Pinpoint the cell where the given text exists, returning its [x, y] midpoint coordinate. 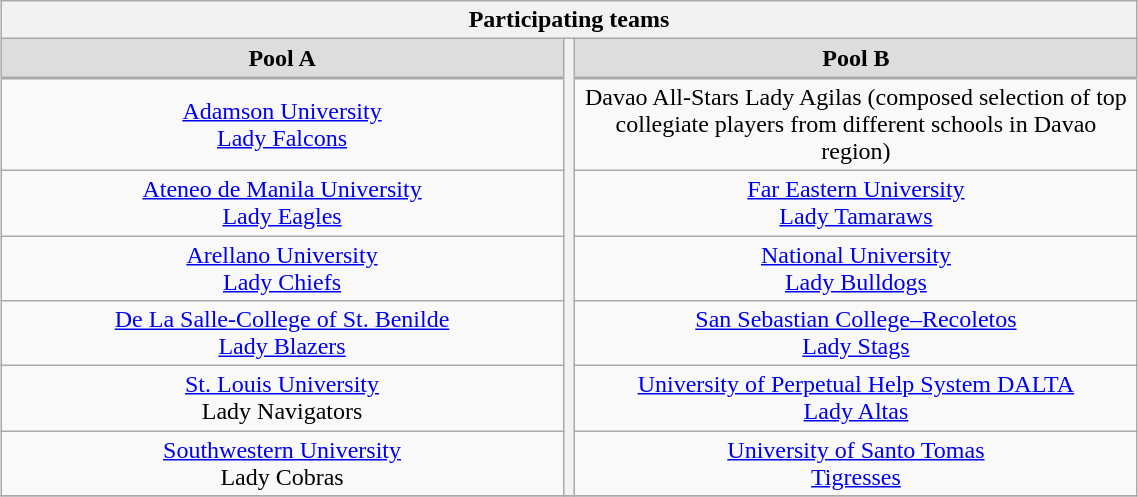
Far Eastern University Lady Tamaraws [856, 202]
National University Lady Bulldogs [856, 268]
De La Salle-College of St. Benilde Lady Blazers [282, 334]
Southwestern University Lady Cobras [282, 464]
San Sebastian College–Recoletos Lady Stags [856, 334]
Participating teams [569, 20]
Pool B [856, 58]
Davao All-Stars Lady Agilas (composed selection of top collegiate players from different schools in Davao region) [856, 124]
Adamson University Lady Falcons [282, 124]
Arellano University Lady Chiefs [282, 268]
St. Louis University Lady Navigators [282, 398]
Pool A [282, 58]
University of Perpetual Help System DALTA Lady Altas [856, 398]
University of Santo Tomas Tigresses [856, 464]
Ateneo de Manila University Lady Eagles [282, 202]
